Detect which cell encompasses the target text, then output its (X, Y) center coordinate. 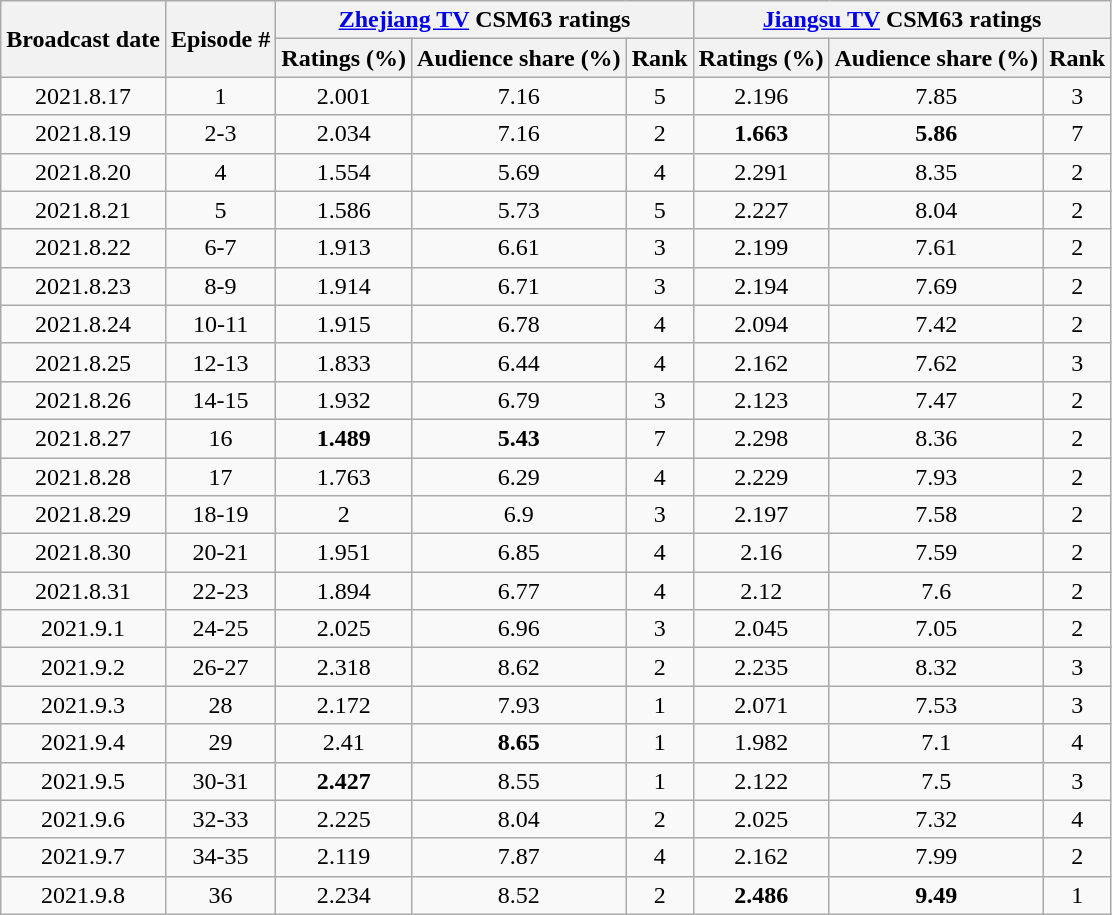
2.172 (344, 705)
7.87 (520, 857)
30-31 (220, 781)
1.894 (344, 591)
2021.8.26 (84, 400)
2021.9.6 (84, 819)
34-35 (220, 857)
7.62 (936, 362)
6.96 (520, 629)
2.234 (344, 895)
2.119 (344, 857)
2021.8.25 (84, 362)
7.99 (936, 857)
9.49 (936, 895)
7.05 (936, 629)
6.61 (520, 248)
5.73 (520, 210)
8.35 (936, 172)
2021.9.3 (84, 705)
2021.8.19 (84, 134)
8.55 (520, 781)
2.123 (761, 400)
2.227 (761, 210)
6.85 (520, 553)
2.001 (344, 96)
8.65 (520, 743)
7.42 (936, 324)
2.427 (344, 781)
1.951 (344, 553)
2021.8.31 (84, 591)
2021.8.20 (84, 172)
7.32 (936, 819)
6.78 (520, 324)
7.61 (936, 248)
Broadcast date (84, 39)
16 (220, 438)
2021.8.30 (84, 553)
28 (220, 705)
2021.9.7 (84, 857)
2021.9.2 (84, 667)
29 (220, 743)
Episode # (220, 39)
2.12 (761, 591)
8.52 (520, 895)
12-13 (220, 362)
7.1 (936, 743)
7.5 (936, 781)
2.197 (761, 515)
2.094 (761, 324)
2021.8.29 (84, 515)
8-9 (220, 286)
2021.9.8 (84, 895)
14-15 (220, 400)
2.122 (761, 781)
2021.9.5 (84, 781)
1.763 (344, 477)
2.196 (761, 96)
1.489 (344, 438)
2021.9.1 (84, 629)
2.318 (344, 667)
6.9 (520, 515)
1.932 (344, 400)
2021.8.23 (84, 286)
7.6 (936, 591)
2.199 (761, 248)
20-21 (220, 553)
1.982 (761, 743)
32-33 (220, 819)
7.59 (936, 553)
8.36 (936, 438)
7.85 (936, 96)
2.225 (344, 819)
2.071 (761, 705)
6.71 (520, 286)
2021.8.22 (84, 248)
1.914 (344, 286)
7.53 (936, 705)
8.32 (936, 667)
2.41 (344, 743)
2.486 (761, 895)
24-25 (220, 629)
2.045 (761, 629)
7.58 (936, 515)
Jiangsu TV CSM63 ratings (902, 20)
6-7 (220, 248)
1.913 (344, 248)
26-27 (220, 667)
Zhejiang TV CSM63 ratings (484, 20)
6.79 (520, 400)
22-23 (220, 591)
2.235 (761, 667)
17 (220, 477)
2.16 (761, 553)
1.586 (344, 210)
1.833 (344, 362)
1.915 (344, 324)
36 (220, 895)
2.194 (761, 286)
2.034 (344, 134)
2.291 (761, 172)
2021.8.28 (84, 477)
2021.9.4 (84, 743)
2021.8.24 (84, 324)
6.77 (520, 591)
5.43 (520, 438)
5.86 (936, 134)
2.229 (761, 477)
6.44 (520, 362)
2.298 (761, 438)
8.62 (520, 667)
2021.8.27 (84, 438)
7.69 (936, 286)
7.47 (936, 400)
10-11 (220, 324)
1.663 (761, 134)
5.69 (520, 172)
2021.8.21 (84, 210)
6.29 (520, 477)
2-3 (220, 134)
18-19 (220, 515)
2021.8.17 (84, 96)
1.554 (344, 172)
